Detect which cell encompasses the target text, then output its (X, Y) center coordinate. 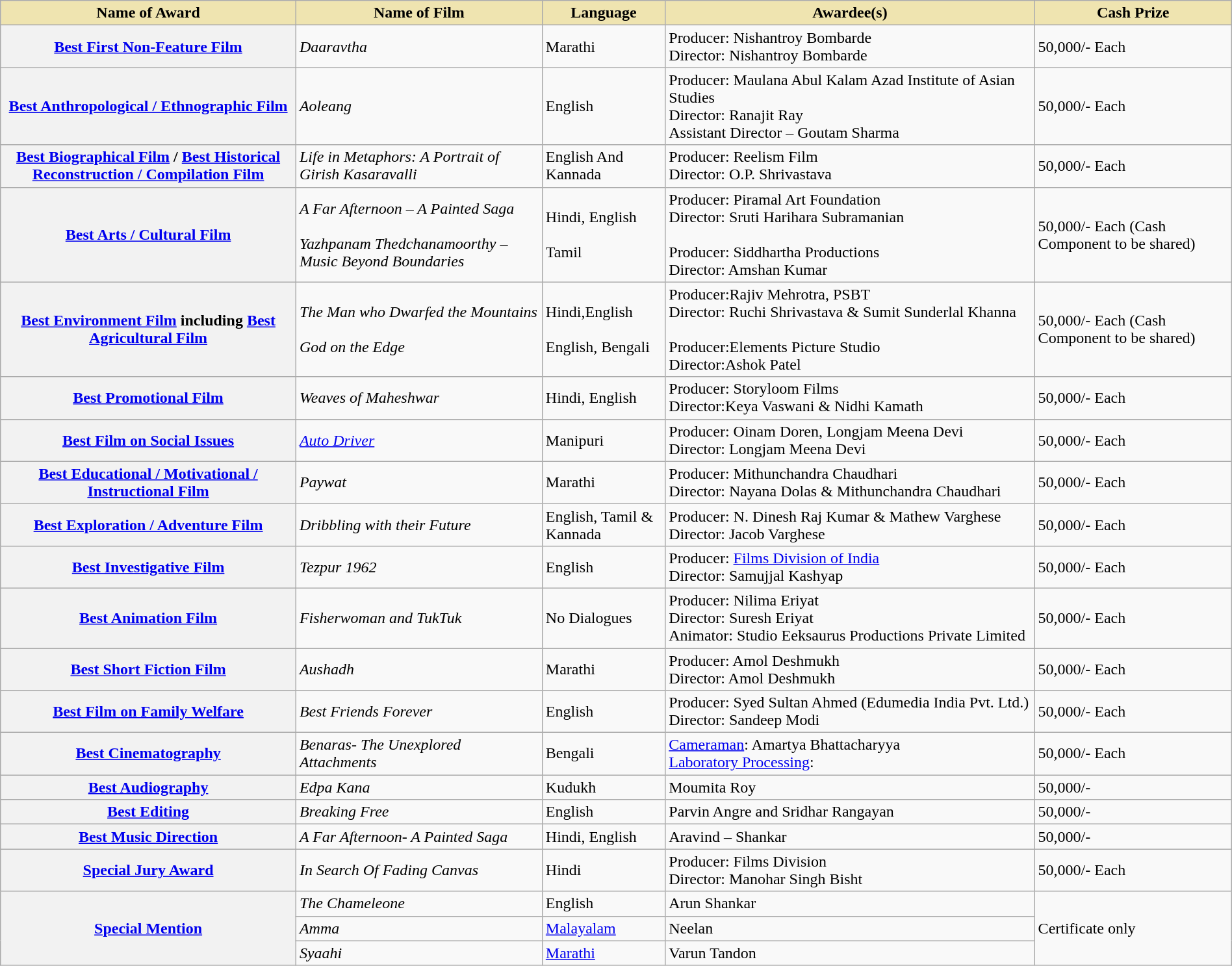
Producer: Nishantroy Bombarde Director: Nishantroy Bombarde (850, 47)
Fisherwoman and TukTuk (418, 618)
Best Film on Family Welfare (148, 712)
Producer: Oinam Doren, Longjam Meena DeviDirector: Longjam Meena Devi (850, 440)
Best First Non-Feature Film (148, 47)
Producer: N. Dinesh Raj Kumar & Mathew Varghese Director: Jacob Varghese (850, 525)
Special Mention (148, 928)
Daaravtha (418, 47)
Language (603, 13)
Best Editing (148, 812)
Dribbling with their Future (418, 525)
Manipuri (603, 440)
Best Arts / Cultural Film (148, 235)
Name of Film (418, 13)
Best Anthropological / Ethnographic Film (148, 107)
Producer: Reelism Film Director: O.P. Shrivastava (850, 166)
Malayalam (603, 928)
Hindi (603, 871)
Tezpur 1962 (418, 566)
The Man who Dwarfed the Mountains God on the Edge (418, 329)
Auto Driver (418, 440)
Aoleang (418, 107)
Syaahi (418, 953)
Life in Metaphors: A Portrait of Girish Kasaravalli (418, 166)
Aushadh (418, 669)
Hindi,EnglishEnglish, Bengali (603, 329)
Parvin Angre and Sridhar Rangayan (850, 812)
Varun Tandon (850, 953)
Hindi, EnglishTamil (603, 235)
Producer: Syed Sultan Ahmed (Edumedia India Pvt. Ltd.)Director: Sandeep Modi (850, 712)
In Search Of Fading Canvas (418, 871)
Cameraman: Amartya Bhattacharyya Laboratory Processing: (850, 754)
Producer: Amol Deshmukh Director: Amol Deshmukh (850, 669)
Producer: Mithunchandra Chaudhari Director: Nayana Dolas & Mithunchandra Chaudhari (850, 482)
A Far Afternoon – A Painted SagaYazhpanam Thedchanamoorthy – Music Beyond Boundaries (418, 235)
Name of Award (148, 13)
Weaves of Maheshwar (418, 398)
English And Kannada (603, 166)
The Chameleone (418, 904)
Paywat (418, 482)
Producer:Rajiv Mehrotra, PSBT Director: Ruchi Shrivastava & Sumit Sunderlal Khanna Producer:Elements Picture StudioDirector:Ashok Patel (850, 329)
A Far Afternoon- A Painted Saga (418, 837)
Special Jury Award (148, 871)
Arun Shankar (850, 904)
Moumita Roy (850, 787)
No Dialogues (603, 618)
Best Cinematography (148, 754)
Cash Prize (1133, 13)
Benaras- The Unexplored Attachments (418, 754)
Amma (418, 928)
Breaking Free (418, 812)
Producer: Storyloom Films Director:Keya Vaswani & Nidhi Kamath (850, 398)
Best Investigative Film (148, 566)
Producer: Films Division Director: Manohar Singh Bisht (850, 871)
Edpa Kana (418, 787)
Best Audiography (148, 787)
Bengali (603, 754)
Kudukh (603, 787)
Best Environment Film including Best Agricultural Film (148, 329)
Producer: Nilima Eriyat Director: Suresh Eriyat Animator: Studio Eeksaurus Productions Private Limited (850, 618)
Best Short Fiction Film (148, 669)
Best Friends Forever (418, 712)
English, Tamil & Kannada (603, 525)
Producer: Films Division of India Director: Samujjal Kashyap (850, 566)
Best Educational / Motivational / Instructional Film (148, 482)
Best Biographical Film / Best Historical Reconstruction / Compilation Film (148, 166)
Awardee(s) (850, 13)
Producer: Maulana Abul Kalam Azad Institute of Asian Studies Director: Ranajit RayAssistant Director – Goutam Sharma (850, 107)
Best Film on Social Issues (148, 440)
Neelan (850, 928)
Best Animation Film (148, 618)
Producer: Piramal Art FoundationDirector: Sruti Harihara SubramanianProducer: Siddhartha ProductionsDirector: Amshan Kumar (850, 235)
Certificate only (1133, 928)
Best Music Direction (148, 837)
Best Promotional Film (148, 398)
Aravind – Shankar (850, 837)
Best Exploration / Adventure Film (148, 525)
